Find where the given text appears and provide that cell's center as (X, Y) coordinate. 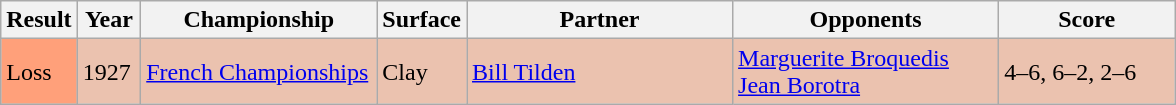
Clay (422, 72)
Surface (422, 20)
Loss (39, 72)
French Championships (259, 72)
Score (1087, 20)
Year (109, 20)
Championship (259, 20)
Opponents (866, 20)
Partner (599, 20)
Marguerite Broquedis Jean Borotra (866, 72)
Bill Tilden (599, 72)
Result (39, 20)
1927 (109, 72)
4–6, 6–2, 2–6 (1087, 72)
